For the text-containing cell, return its midpoint in (X, Y) coordinate format. 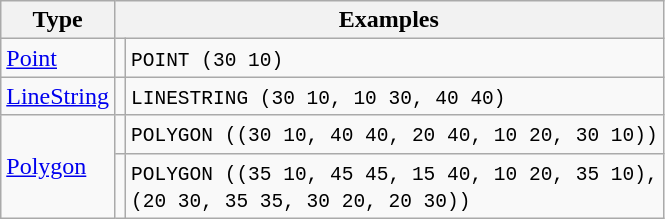
LINESTRING (30 10, 10 30, 40 40) (395, 96)
Examples (388, 20)
Type (58, 20)
Point (58, 58)
LineString (58, 96)
POLYGON ((35 10, 45 45, 15 40, 10 20, 35 10), (20 30, 35 35, 30 20, 20 30)) (395, 186)
POLYGON ((30 10, 40 40, 20 40, 10 20, 30 10)) (395, 134)
Polygon (58, 166)
POINT (30 10) (395, 58)
